Search for the cell housing the specified text and yield its (X, Y) center coordinate. 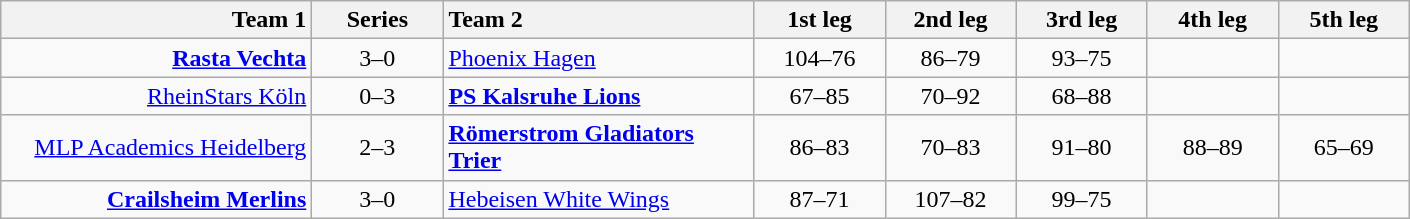
67–85 (820, 96)
3rd leg (1082, 20)
Phoenix Hagen (598, 58)
PS Kalsruhe Lions (598, 96)
Team 2 (598, 20)
99–75 (1082, 199)
5th leg (1344, 20)
MLP Academics Heidelberg (156, 148)
RheinStars Köln (156, 96)
91–80 (1082, 148)
Römerstrom Gladiators Trier (598, 148)
70–83 (950, 148)
86–79 (950, 58)
Rasta Vechta (156, 58)
4th leg (1212, 20)
Hebeisen White Wings (598, 199)
68–88 (1082, 96)
107–82 (950, 199)
Team 1 (156, 20)
93–75 (1082, 58)
87–71 (820, 199)
88–89 (1212, 148)
1st leg (820, 20)
86–83 (820, 148)
2nd leg (950, 20)
Series (378, 20)
0–3 (378, 96)
70–92 (950, 96)
Crailsheim Merlins (156, 199)
65–69 (1344, 148)
2–3 (378, 148)
104–76 (820, 58)
